From the cell containing the given text, extract its center point as [x, y] coordinate. 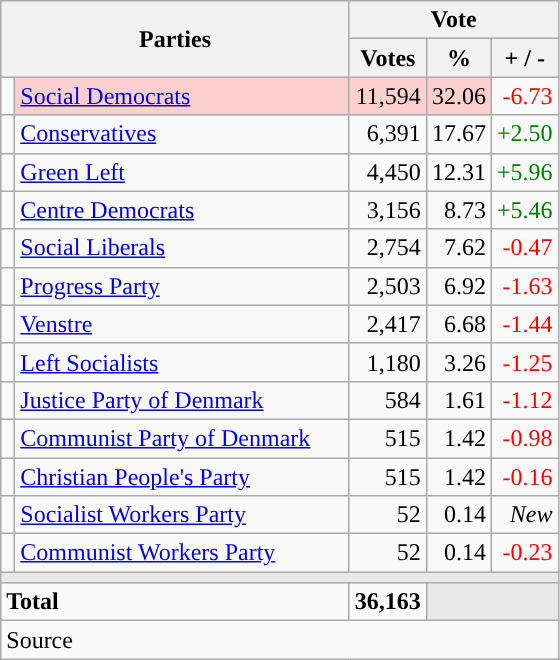
3.26 [458, 362]
-0.16 [524, 477]
+2.50 [524, 134]
2,503 [388, 286]
Vote [454, 20]
+5.96 [524, 172]
36,163 [388, 602]
Source [280, 640]
1,180 [388, 362]
Parties [176, 39]
-1.12 [524, 400]
Venstre [182, 324]
2,754 [388, 248]
+5.46 [524, 210]
-0.98 [524, 438]
-1.25 [524, 362]
7.62 [458, 248]
Progress Party [182, 286]
12.31 [458, 172]
Votes [388, 58]
6,391 [388, 134]
-0.47 [524, 248]
6.92 [458, 286]
8.73 [458, 210]
584 [388, 400]
% [458, 58]
Communist Workers Party [182, 553]
3,156 [388, 210]
+ / - [524, 58]
Total [176, 602]
4,450 [388, 172]
-1.63 [524, 286]
Centre Democrats [182, 210]
11,594 [388, 96]
-0.23 [524, 553]
Communist Party of Denmark [182, 438]
Socialist Workers Party [182, 515]
2,417 [388, 324]
-1.44 [524, 324]
Conservatives [182, 134]
6.68 [458, 324]
Christian People's Party [182, 477]
32.06 [458, 96]
Green Left [182, 172]
17.67 [458, 134]
Justice Party of Denmark [182, 400]
Social Liberals [182, 248]
Left Socialists [182, 362]
New [524, 515]
-6.73 [524, 96]
Social Democrats [182, 96]
1.61 [458, 400]
